For the text-containing cell, return its midpoint in (X, Y) coordinate format. 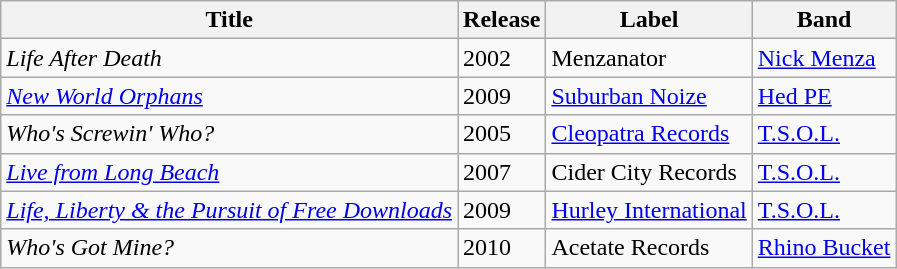
Life, Liberty & the Pursuit of Free Downloads (230, 210)
Acetate Records (649, 248)
2005 (502, 134)
Life After Death (230, 58)
2002 (502, 58)
Who's Got Mine? (230, 248)
Title (230, 20)
2010 (502, 248)
Who's Screwin' Who? (230, 134)
New World Orphans (230, 96)
Release (502, 20)
Hurley International (649, 210)
Label (649, 20)
Hed PE (824, 96)
Rhino Bucket (824, 248)
Band (824, 20)
Cleopatra Records (649, 134)
Suburban Noize (649, 96)
Nick Menza (824, 58)
2007 (502, 172)
Cider City Records (649, 172)
Live from Long Beach (230, 172)
Menzanator (649, 58)
